Locate the cell with the specified text and output its [X, Y] center coordinate. 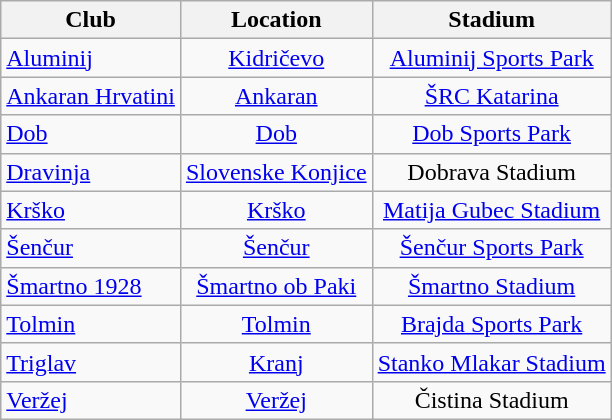
Club [91, 20]
Triglav [91, 362]
Šenčur Sports Park [492, 248]
Kidričevo [276, 58]
Šmartno ob Paki [276, 286]
Matija Gubec Stadium [492, 210]
Dravinja [91, 172]
Brajda Sports Park [492, 324]
Ankaran [276, 96]
Stanko Mlakar Stadium [492, 362]
Šmartno 1928 [91, 286]
Čistina Stadium [492, 400]
Stadium [492, 20]
Kranj [276, 362]
ŠRC Katarina [492, 96]
Aluminij Sports Park [492, 58]
Šmartno Stadium [492, 286]
Dob Sports Park [492, 134]
Ankaran Hrvatini [91, 96]
Location [276, 20]
Dobrava Stadium [492, 172]
Slovenske Konjice [276, 172]
Aluminij [91, 58]
